Locate the cell with the specified text and output its [x, y] center coordinate. 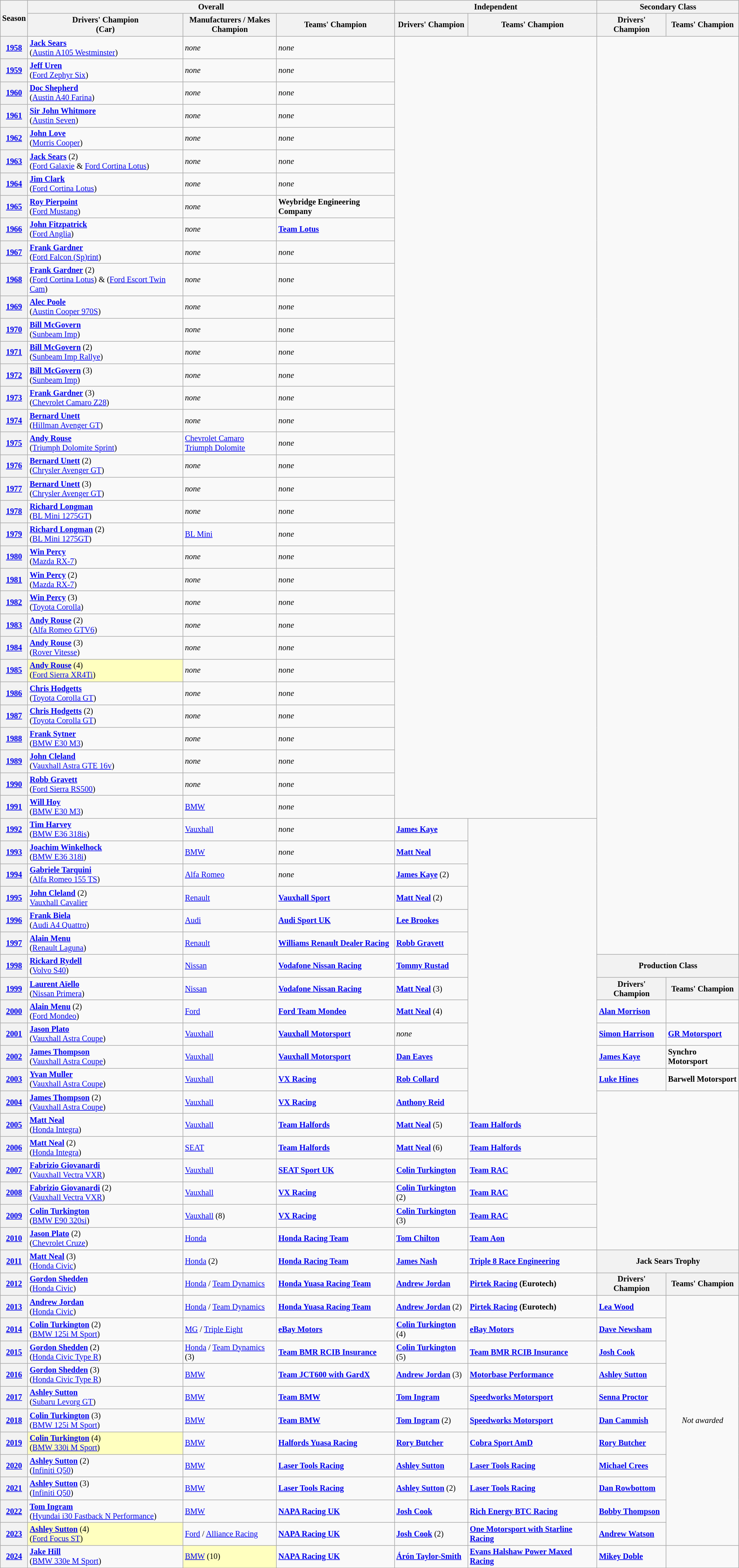
Colin Turkington (4) [431, 1329]
Andy Rouse (2) (Alfa Romeo GTV6) [105, 625]
Michael Crees [631, 1466]
1997 [14, 943]
Dave Newsham [631, 1329]
Chris Hodgetts (2) (Toyota Corolla GT) [105, 716]
One Motorsport with Starline Racing [532, 1534]
Matt Neal (3) (Honda Civic) [105, 1261]
Chris Hodgetts (Toyota Corolla GT) [105, 693]
Production Class [668, 966]
2005 [14, 1125]
2013 [14, 1307]
1996 [14, 921]
Alan Morrison [631, 1011]
Fabrizio Giovanardi (2) (Vauxhall Vectra VXR) [105, 1193]
John Cleland (2) Vauxhall Cavalier [105, 898]
Ford Team Mondeo [336, 1011]
Matt Neal (3) [431, 989]
2010 [14, 1239]
Frank Gardner (2) (Ford Cortina Lotus) & (Ford Escort Twin Cam) [105, 279]
1965 [14, 206]
2021 [14, 1488]
John Love (Morris Cooper) [105, 138]
Gordon Shedden (3) (Honda Civic Type R) [105, 1375]
SEAT Sport UK [336, 1170]
James Thompson (Vauxhall Astra Coupe) [105, 1057]
Ashley Sutton (2) (Infiniti Q50) [105, 1466]
1963 [14, 161]
2024 [14, 1557]
2023 [14, 1534]
Andrew Jordan (3) [431, 1375]
1993 [14, 852]
2011 [14, 1261]
Colin Turkington (2) (BMW 125i M Sport) [105, 1329]
Matt Neal [431, 852]
Season [14, 18]
1986 [14, 693]
Andrew Jordan (Honda Civic) [105, 1307]
MG / Triple Eight [229, 1329]
Synchro Motorsport [702, 1057]
Fabrizio Giovanardi (Vauxhall Vectra VXR) [105, 1170]
Senna Proctor [631, 1397]
Tom Ingram [431, 1397]
Tim Harvey (BMW E36 318is) [105, 830]
Audi [229, 921]
Sir John Whitmore (Austin Seven) [105, 116]
Alec Poole (Austin Cooper 970S) [105, 307]
1990 [14, 784]
Colin Turkington (5) [431, 1352]
Rob Collard [431, 1079]
Bobby Thompson [631, 1511]
Manufacturers / Makes Champion [229, 25]
Tom Chilton [431, 1239]
1969 [14, 307]
BMW (10) [229, 1557]
1973 [14, 398]
1995 [14, 898]
1976 [14, 466]
1984 [14, 648]
Lee Brookes [431, 921]
2014 [14, 1329]
Colin Turkington (3) [431, 1216]
Bernard Unett (2) (Chrysler Avenger GT) [105, 466]
2009 [14, 1216]
Gordon Shedden (Honda Civic) [105, 1284]
Vauxhall (8) [229, 1216]
1977 [14, 489]
Doc Shepherd (Austin A40 Farina) [105, 93]
Andy Rouse (Triumph Dolomite Sprint) [105, 443]
John Fitzpatrick (Ford Anglia) [105, 229]
Will Hoy (BMW E30 M3) [105, 807]
Williams Renault Dealer Racing [336, 943]
1982 [14, 602]
Rich Energy BTC Racing [532, 1511]
1991 [14, 807]
2001 [14, 1034]
Colin Turkington [431, 1170]
2004 [14, 1102]
Win Percy (Mazda RX-7) [105, 557]
Andrew Jordan [431, 1284]
Laurent Aïello (Nissan Primera) [105, 989]
Dan Eaves [431, 1057]
Jack Sears (Austin A105 Westminster) [105, 48]
Honda / Team Dynamics (3) [229, 1352]
Win Percy (2) (Mazda RX-7) [105, 580]
1966 [14, 229]
2022 [14, 1511]
Tom Ingram (2) [431, 1420]
1974 [14, 420]
Bill McGovern (3) (Sunbeam Imp) [105, 375]
Tommy Rustad [431, 966]
1998 [14, 966]
2006 [14, 1148]
Overall [211, 7]
2008 [14, 1193]
Robb Gravett [431, 943]
Lea Wood [631, 1307]
Tom Ingram (Hyundai i30 Fastback N Performance) [105, 1511]
Bernard Unett (Hillman Avenger GT) [105, 420]
Árón Taylor-Smith [431, 1557]
Luke Hines [631, 1079]
1983 [14, 625]
Ford / Alliance Racing [229, 1534]
Matt Neal (Honda Integra) [105, 1125]
Robb Gravett (Ford Sierra RS500) [105, 784]
2002 [14, 1057]
Rickard Rydell (Volvo S40) [105, 966]
1959 [14, 70]
Andrew Jordan (2) [431, 1307]
Matt Neal (4) [431, 1011]
Dan Rowbottom [631, 1488]
Win Percy (3) (Toyota Corolla) [105, 602]
2020 [14, 1466]
Frank Biela (Audi A4 Quattro) [105, 921]
Bernard Unett (3) (Chrysler Avenger GT) [105, 489]
Matt Neal (2) [431, 898]
1962 [14, 138]
Yvan Muller (Vauxhall Astra Coupe) [105, 1079]
Frank Gardner (3) (Chevrolet Camaro Z28) [105, 398]
1989 [14, 761]
Chevrolet Camaro Triumph Dolomite [229, 443]
Andrew Watson [631, 1534]
1992 [14, 830]
Andy Rouse (3) (Rover Vitesse) [105, 648]
Gabriele Tarquini (Alfa Romeo 155 TS) [105, 875]
Jack Sears Trophy [668, 1261]
1987 [14, 716]
Colin Turkington (3) (BMW 125i M Sport) [105, 1420]
Alain Menu (2) (Ford Mondeo) [105, 1011]
Honda (2) [229, 1261]
Jason Plato (2) (Chevrolet Cruze) [105, 1239]
1975 [14, 443]
BL Mini [229, 534]
Colin Turkington (4) (BMW 330i M Sport) [105, 1443]
Audi Sport UK [336, 921]
Dan Cammish [631, 1420]
Alfa Romeo [229, 875]
1958 [14, 48]
2015 [14, 1352]
1999 [14, 989]
Alain Menu (Renault Laguna) [105, 943]
Colin Turkington (BMW E90 320si) [105, 1216]
1981 [14, 580]
2012 [14, 1284]
Weybridge Engineering Company [336, 206]
Ford [229, 1011]
2018 [14, 1420]
Richard Longman (2) (BL Mini 1275GT) [105, 534]
Ashley Sutton (3) (Infiniti Q50) [105, 1488]
Halfords Yuasa Racing [336, 1443]
1968 [14, 279]
Not awarded [702, 1420]
1972 [14, 375]
1979 [14, 534]
Ashley Sutton (2) [431, 1488]
2016 [14, 1375]
1971 [14, 352]
2019 [14, 1443]
Secondary Class [668, 7]
Cobra Sport AmD [532, 1443]
Team Lotus [336, 229]
James Kaye (2) [431, 875]
2003 [14, 1079]
Team JCT600 with GardX [336, 1375]
Mikey Doble [631, 1557]
James Thompson (2) (Vauxhall Astra Coupe) [105, 1102]
Joachim Winkelhock (BMW E36 318i) [105, 852]
1967 [14, 252]
Honda [229, 1239]
1980 [14, 557]
1961 [14, 116]
Colin Turkington (2) [431, 1193]
Andy Rouse (4) (Ford Sierra XR4Ti) [105, 670]
Matt Neal (5) [431, 1125]
2007 [14, 1170]
Triple 8 Race Engineering [532, 1261]
Frank Gardner (Ford Falcon (Sp)rint) [105, 252]
Vauxhall Sport [336, 898]
Matt Neal (6) [431, 1148]
GR Motorsport [702, 1034]
Drivers' Champion (Car) [105, 25]
Barwell Motorsport [702, 1079]
Jim Clark (Ford Cortina Lotus) [105, 184]
1988 [14, 738]
Independent [496, 7]
Jason Plato (Vauxhall Astra Coupe) [105, 1034]
1960 [14, 93]
Jeff Uren (Ford Zephyr Six) [105, 70]
1994 [14, 875]
Roy Pierpoint (Ford Mustang) [105, 206]
1985 [14, 670]
1964 [14, 184]
2017 [14, 1397]
Ashley Sutton (Subaru Levorg GT) [105, 1397]
Ashley Sutton (4) (Ford Focus ST) [105, 1534]
1970 [14, 330]
Motorbase Performance [532, 1375]
Simon Harrison [631, 1034]
Bill McGovern (2) (Sunbeam Imp Rallye) [105, 352]
James Nash [431, 1261]
John Cleland (Vauxhall Astra GTE 16v) [105, 761]
Matt Neal (2) (Honda Integra) [105, 1148]
Josh Cook (2) [431, 1534]
Richard Longman (BL Mini 1275GT) [105, 512]
Jake Hill (BMW 330e M Sport) [105, 1557]
1978 [14, 512]
Frank Sytner (BMW E30 M3) [105, 738]
SEAT [229, 1148]
Gordon Shedden (2) (Honda Civic Type R) [105, 1352]
Bill McGovern (Sunbeam Imp) [105, 330]
Team Aon [532, 1239]
Anthony Reid [431, 1102]
2000 [14, 1011]
Evans Halshaw Power Maxed Racing [532, 1557]
Jack Sears (2) (Ford Galaxie & Ford Cortina Lotus) [105, 161]
